Search for the cell housing the specified text and yield its [x, y] center coordinate. 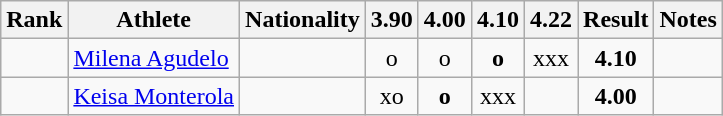
xo [392, 96]
Rank [34, 20]
Keisa Monterola [154, 96]
Athlete [154, 20]
Result [616, 20]
Nationality [303, 20]
Notes [688, 20]
4.22 [550, 20]
3.90 [392, 20]
Milena Agudelo [154, 58]
